Determine the [x, y] coordinate at the center of the cell enclosing the given text.  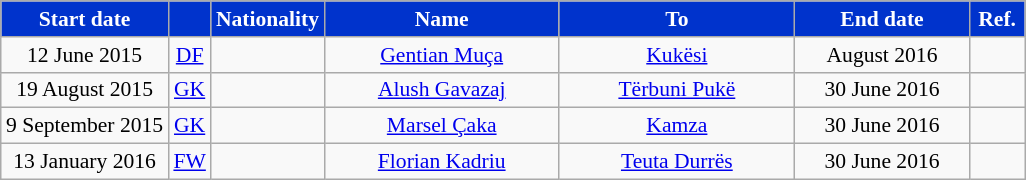
Tërbuni Pukë [676, 90]
Kukësi [676, 55]
DF [190, 55]
Ref. [998, 19]
Teuta Durrës [676, 162]
12 June 2015 [85, 55]
Gentian Muça [442, 55]
Name [442, 19]
Nationality [268, 19]
9 September 2015 [85, 126]
End date [882, 19]
13 January 2016 [85, 162]
Alush Gavazaj [442, 90]
To [676, 19]
August 2016 [882, 55]
Kamza [676, 126]
Start date [85, 19]
Marsel Çaka [442, 126]
19 August 2015 [85, 90]
Florian Kadriu [442, 162]
FW [190, 162]
